Provide the [X, Y] coordinate of the cell's center where the given text is located.  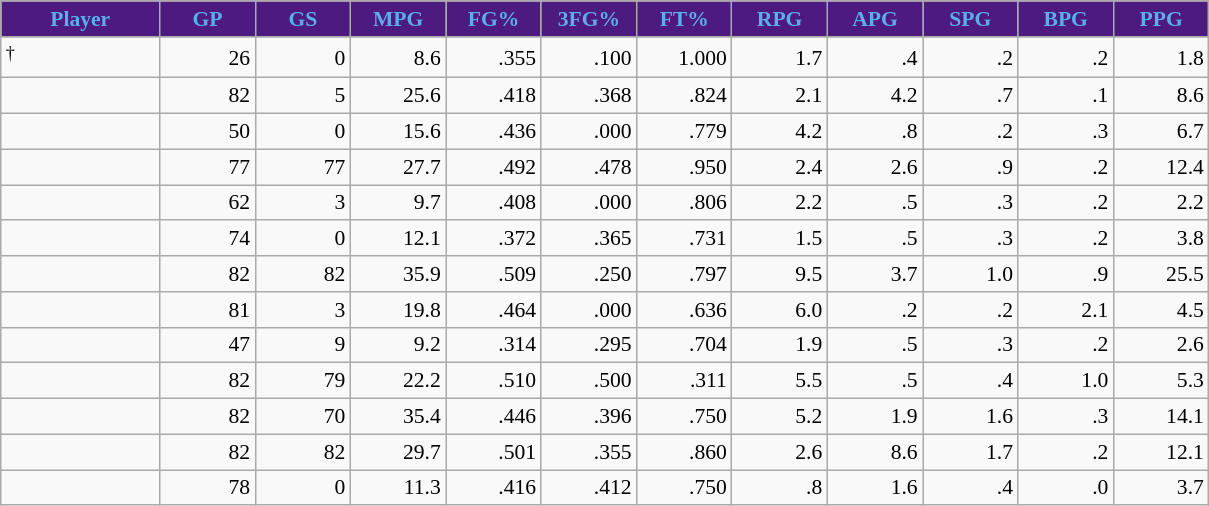
.368 [588, 96]
.464 [494, 310]
22.2 [398, 381]
19.8 [398, 310]
SPG [970, 19]
.824 [684, 96]
.418 [494, 96]
.797 [684, 274]
9 [302, 345]
.416 [494, 488]
.779 [684, 132]
.636 [684, 310]
MPG [398, 19]
.860 [684, 452]
.501 [494, 452]
47 [208, 345]
11.3 [398, 488]
5.3 [1161, 381]
GP [208, 19]
5.5 [780, 381]
25.5 [1161, 274]
.314 [494, 345]
79 [302, 381]
RPG [780, 19]
27.7 [398, 167]
.950 [684, 167]
6.7 [1161, 132]
PPG [1161, 19]
.1 [1066, 96]
25.6 [398, 96]
14.1 [1161, 417]
.731 [684, 239]
† [80, 58]
.704 [684, 345]
78 [208, 488]
12.4 [1161, 167]
.446 [494, 417]
.500 [588, 381]
29.7 [398, 452]
6.0 [780, 310]
.396 [588, 417]
9.7 [398, 203]
4.5 [1161, 310]
50 [208, 132]
74 [208, 239]
.492 [494, 167]
FG% [494, 19]
.509 [494, 274]
Player [80, 19]
.510 [494, 381]
3FG% [588, 19]
1.5 [780, 239]
.478 [588, 167]
.311 [684, 381]
9.5 [780, 274]
9.2 [398, 345]
5.2 [780, 417]
5 [302, 96]
1.000 [684, 58]
APG [874, 19]
.408 [494, 203]
3.8 [1161, 239]
.0 [1066, 488]
35.4 [398, 417]
81 [208, 310]
.372 [494, 239]
1.8 [1161, 58]
62 [208, 203]
.806 [684, 203]
70 [302, 417]
GS [302, 19]
2.4 [780, 167]
.412 [588, 488]
15.6 [398, 132]
FT% [684, 19]
.250 [588, 274]
.295 [588, 345]
35.9 [398, 274]
.436 [494, 132]
.365 [588, 239]
BPG [1066, 19]
.7 [970, 96]
.100 [588, 58]
26 [208, 58]
